Capture the cell that displays the provided text and extract its [X, Y] central coordinate. 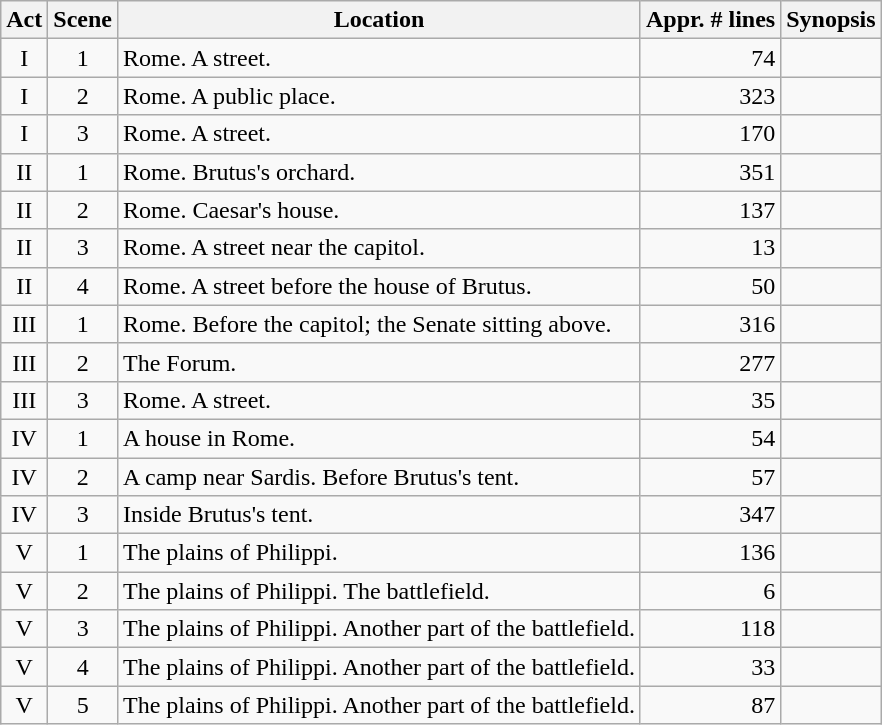
Rome. Caesar's house. [380, 210]
A house in Rome. [380, 438]
277 [710, 362]
54 [710, 438]
Inside Brutus's tent. [380, 515]
The Forum. [380, 362]
Location [380, 20]
351 [710, 172]
6 [710, 591]
Act [24, 20]
The plains of Philippi. The battlefield. [380, 591]
136 [710, 553]
Rome. Before the capitol; the Senate sitting above. [380, 324]
Synopsis [831, 20]
74 [710, 58]
Rome. A street before the house of Brutus. [380, 286]
A camp near Sardis. Before Brutus's tent. [380, 477]
57 [710, 477]
323 [710, 96]
347 [710, 515]
170 [710, 134]
5 [83, 705]
Appr. # lines [710, 20]
Rome. Brutus's orchard. [380, 172]
118 [710, 629]
35 [710, 400]
33 [710, 667]
The plains of Philippi. [380, 553]
13 [710, 248]
137 [710, 210]
316 [710, 324]
Scene [83, 20]
Rome. A public place. [380, 96]
Rome. A street near the capitol. [380, 248]
50 [710, 286]
87 [710, 705]
